Extract the [X, Y] coordinate from the center of the cell holding the provided text.  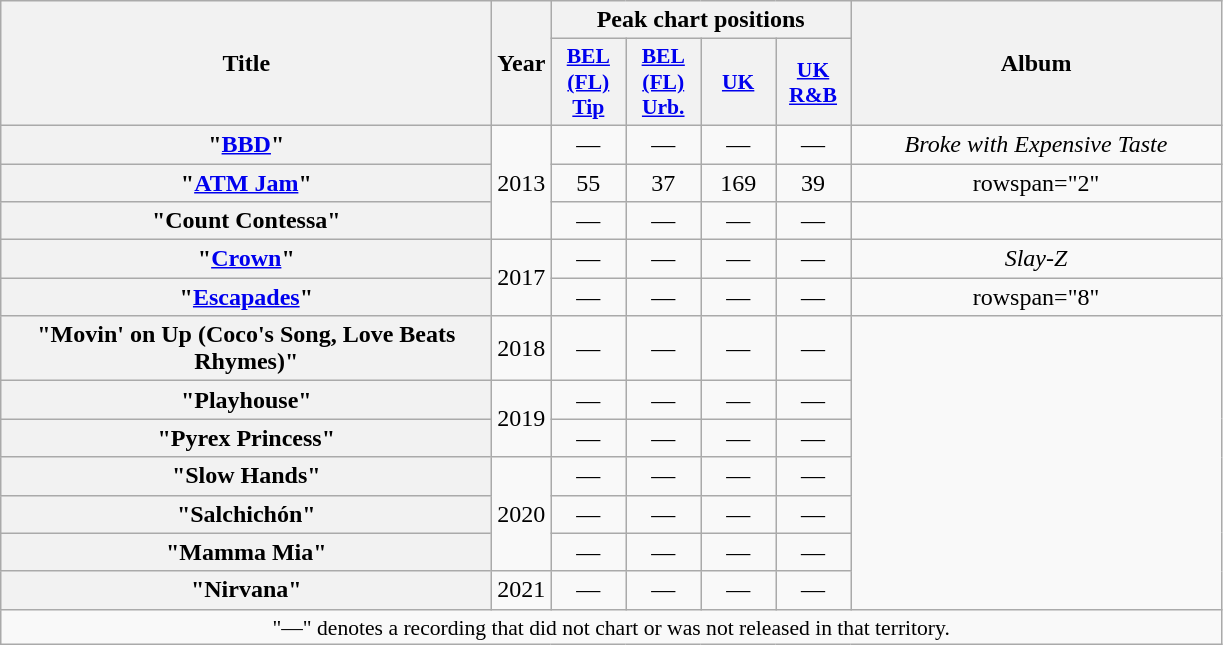
169 [738, 183]
Title [246, 64]
"Movin' on Up (Coco's Song, Love Beats Rhymes)" [246, 348]
"Count Contessa" [246, 221]
"Crown" [246, 259]
Peak chart positions [701, 20]
2017 [522, 278]
"—" denotes a recording that did not chart or was not released in that territory. [612, 627]
rowspan="2" [1036, 183]
2021 [522, 590]
"BBD" [246, 144]
Slay-Z [1036, 259]
"Playhouse" [246, 400]
55 [588, 183]
BEL(FL)Tip [588, 82]
"ATM Jam" [246, 183]
"Mamma Mia" [246, 552]
UKR&B [814, 82]
"Escapades" [246, 297]
UK [738, 82]
Album [1036, 64]
"Nirvana" [246, 590]
2019 [522, 419]
37 [664, 183]
2020 [522, 514]
"Pyrex Princess" [246, 438]
Year [522, 64]
"Slow Hands" [246, 476]
"Salchichón" [246, 514]
Broke with Expensive Taste [1036, 144]
rowspan="8" [1036, 297]
2018 [522, 348]
39 [814, 183]
BEL(FL)Urb. [664, 82]
2013 [522, 182]
